Identify which cell holds the provided text, then report its (x, y) central coordinate. 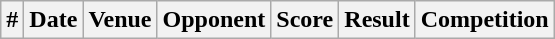
Score (305, 20)
Competition (484, 20)
Result (377, 20)
Date (54, 20)
Opponent (214, 20)
Venue (120, 20)
# (12, 20)
